From the cell containing the given text, extract its center point as (X, Y) coordinate. 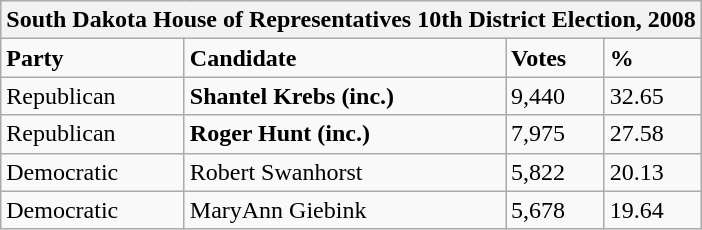
Party (93, 58)
5,678 (556, 210)
20.13 (652, 172)
Candidate (344, 58)
MaryAnn Giebink (344, 210)
South Dakota House of Representatives 10th District Election, 2008 (352, 20)
Robert Swanhorst (344, 172)
7,975 (556, 134)
9,440 (556, 96)
19.64 (652, 210)
Votes (556, 58)
32.65 (652, 96)
% (652, 58)
Roger Hunt (inc.) (344, 134)
Shantel Krebs (inc.) (344, 96)
5,822 (556, 172)
27.58 (652, 134)
